Identify which cell holds the provided text, then report its [x, y] central coordinate. 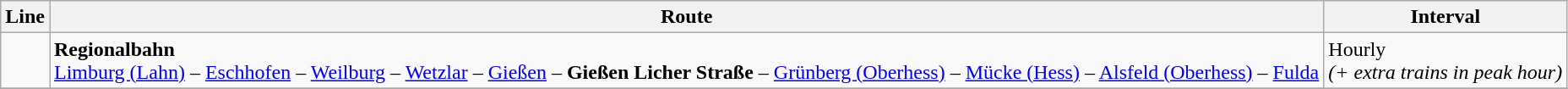
Route [686, 17]
Hourly (+ extra trains in peak hour) [1445, 61]
Interval [1445, 17]
Line [25, 17]
